Identify which cell holds the provided text, then report its [X, Y] central coordinate. 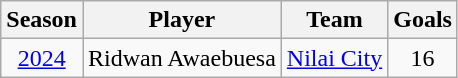
Player [182, 20]
Goals [423, 20]
Ridwan Awaebuesa [182, 58]
Nilai City [334, 58]
16 [423, 58]
Season [42, 20]
2024 [42, 58]
Team [334, 20]
